Detect which cell encompasses the target text, then output its [X, Y] center coordinate. 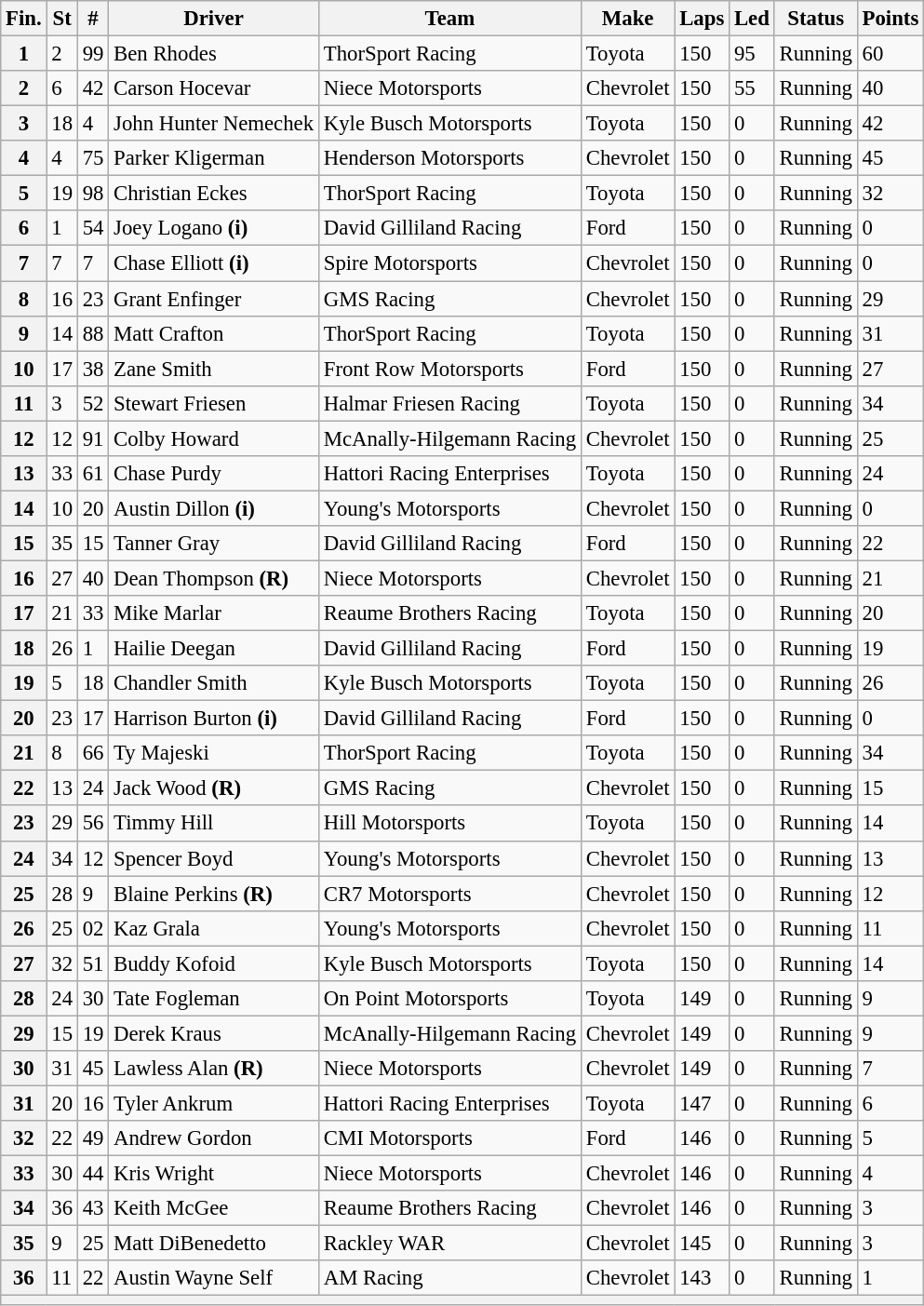
38 [93, 369]
# [93, 19]
Ben Rhodes [214, 54]
99 [93, 54]
Driver [214, 19]
Laps [702, 19]
John Hunter Nemechek [214, 124]
Chase Purdy [214, 474]
Grant Enfinger [214, 299]
Kris Wright [214, 1174]
02 [93, 928]
Matt Crafton [214, 333]
Halmar Friesen Racing [449, 403]
Blaine Perkins (R) [214, 894]
143 [702, 1278]
95 [752, 54]
Mike Marlar [214, 613]
Jack Wood (R) [214, 788]
Henderson Motorsports [449, 158]
Andrew Gordon [214, 1138]
CR7 Motorsports [449, 894]
Rackley WAR [449, 1244]
Colby Howard [214, 438]
52 [93, 403]
Led [752, 19]
Points [890, 19]
88 [93, 333]
Carson Hocevar [214, 88]
On Point Motorsports [449, 999]
Status [815, 19]
75 [93, 158]
55 [752, 88]
Tanner Gray [214, 544]
Make [627, 19]
91 [93, 438]
Kaz Grala [214, 928]
147 [702, 1103]
Keith McGee [214, 1208]
56 [93, 824]
Stewart Friesen [214, 403]
Spire Motorsports [449, 263]
Front Row Motorsports [449, 369]
Derek Kraus [214, 1033]
43 [93, 1208]
Matt DiBenedetto [214, 1244]
Tate Fogleman [214, 999]
Fin. [24, 19]
Christian Eckes [214, 194]
54 [93, 228]
Zane Smith [214, 369]
Lawless Alan (R) [214, 1069]
66 [93, 753]
Hailie Deegan [214, 649]
61 [93, 474]
Austin Wayne Self [214, 1278]
Ty Majeski [214, 753]
Dean Thompson (R) [214, 578]
Parker Kligerman [214, 158]
Chase Elliott (i) [214, 263]
Spencer Boyd [214, 858]
CMI Motorsports [449, 1138]
Timmy Hill [214, 824]
51 [93, 963]
St [61, 19]
Joey Logano (i) [214, 228]
49 [93, 1138]
60 [890, 54]
145 [702, 1244]
AM Racing [449, 1278]
Austin Dillon (i) [214, 508]
Buddy Kofoid [214, 963]
Hill Motorsports [449, 824]
Tyler Ankrum [214, 1103]
Harrison Burton (i) [214, 719]
44 [93, 1174]
98 [93, 194]
Team [449, 19]
Chandler Smith [214, 683]
